Search for the cell housing the specified text and yield its (x, y) center coordinate. 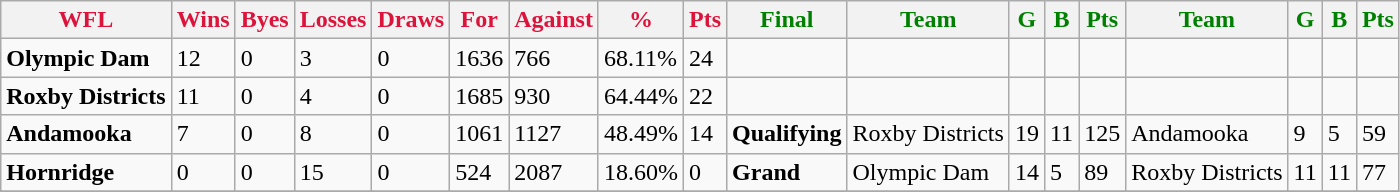
24 (706, 58)
% (640, 20)
Final (787, 20)
7 (203, 134)
4 (333, 96)
Against (554, 20)
930 (554, 96)
68.11% (640, 58)
Wins (203, 20)
12 (203, 58)
48.49% (640, 134)
766 (554, 58)
Byes (264, 20)
WFL (86, 20)
For (480, 20)
Qualifying (787, 134)
125 (1102, 134)
15 (333, 172)
1685 (480, 96)
64.44% (640, 96)
1127 (554, 134)
2087 (554, 172)
18.60% (640, 172)
77 (1378, 172)
Hornridge (86, 172)
8 (333, 134)
3 (333, 58)
524 (480, 172)
1061 (480, 134)
22 (706, 96)
Losses (333, 20)
59 (1378, 134)
1636 (480, 58)
Draws (411, 20)
89 (1102, 172)
9 (1305, 134)
19 (1026, 134)
Grand (787, 172)
